Search for the cell housing the specified text and yield its (x, y) center coordinate. 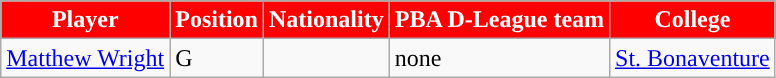
St. Bonaventure (693, 58)
Nationality (326, 20)
none (499, 58)
College (693, 20)
PBA D-League team (499, 20)
G (217, 58)
Position (217, 20)
Matthew Wright (86, 58)
Player (86, 20)
